From the cell containing the given text, extract its center point as (X, Y) coordinate. 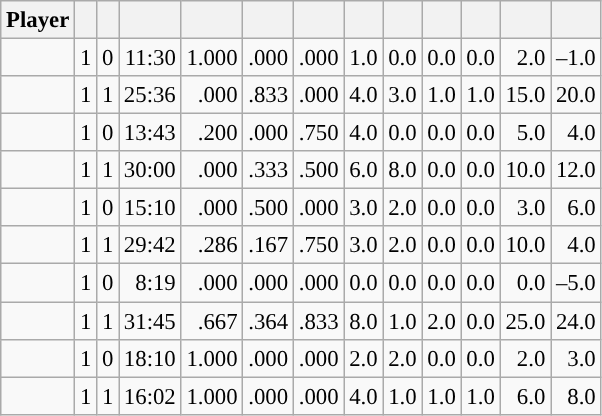
.286 (212, 245)
8:19 (150, 283)
.167 (268, 245)
20.0 (576, 95)
13:43 (150, 133)
24.0 (576, 321)
30:00 (150, 170)
–5.0 (576, 283)
15.0 (525, 95)
11:30 (150, 58)
.333 (268, 170)
5.0 (525, 133)
.200 (212, 133)
–1.0 (576, 58)
12.0 (576, 170)
15:10 (150, 208)
18:10 (150, 358)
25.0 (525, 321)
25:36 (150, 95)
16:02 (150, 396)
Player (38, 20)
.364 (268, 321)
.667 (212, 321)
31:45 (150, 321)
29:42 (150, 245)
